Provide the [x, y] coordinate of the cell's center where the given text is located.  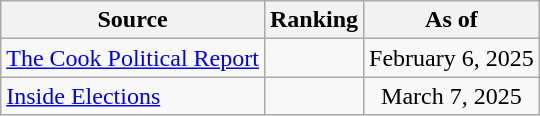
As of [452, 20]
Inside Elections [133, 96]
The Cook Political Report [133, 58]
Source [133, 20]
March 7, 2025 [452, 96]
February 6, 2025 [452, 58]
Ranking [314, 20]
